Determine the (X, Y) coordinate at the center of the cell enclosing the given text.  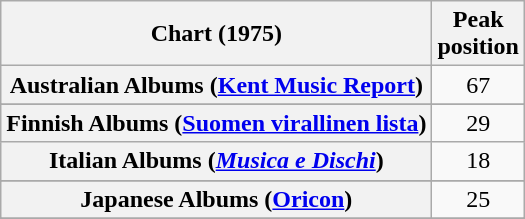
Finnish Albums (Suomen virallinen lista) (216, 123)
29 (478, 123)
25 (478, 199)
Australian Albums (Kent Music Report) (216, 85)
Chart (1975) (216, 34)
18 (478, 161)
Italian Albums (Musica e Dischi) (216, 161)
Peakposition (478, 34)
67 (478, 85)
Japanese Albums (Oricon) (216, 199)
